Search for the cell housing the specified text and yield its (x, y) center coordinate. 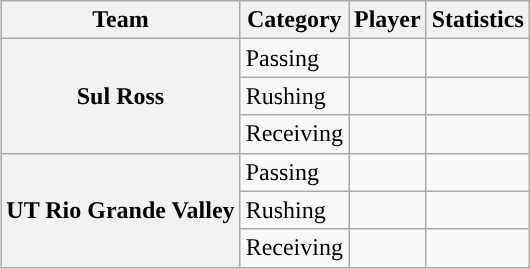
UT Rio Grande Valley (120, 210)
Statistics (478, 20)
Player (387, 20)
Team (120, 20)
Category (294, 20)
Sul Ross (120, 96)
